Provide the (x, y) coordinate of the cell's center where the given text is located.  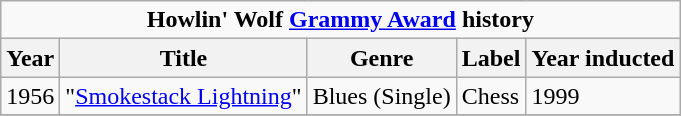
Genre (382, 58)
Howlin' Wolf Grammy Award history (340, 20)
Label (491, 58)
1999 (603, 96)
Blues (Single) (382, 96)
Title (184, 58)
Year (30, 58)
Year inducted (603, 58)
Chess (491, 96)
"Smokestack Lightning" (184, 96)
1956 (30, 96)
